Capture the cell that displays the provided text and extract its (X, Y) central coordinate. 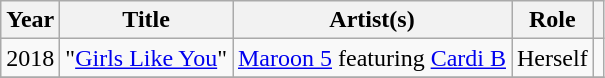
Year (30, 20)
Artist(s) (372, 20)
Title (146, 20)
Maroon 5 featuring Cardi B (372, 58)
Role (553, 20)
Herself (553, 58)
"Girls Like You" (146, 58)
2018 (30, 58)
